Pinpoint the cell where the given text exists, returning its (x, y) midpoint coordinate. 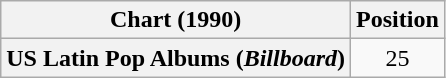
US Latin Pop Albums (Billboard) (176, 58)
Chart (1990) (176, 20)
Position (398, 20)
25 (398, 58)
